Scan for the cell matching the given text and deliver its [X, Y] coordinate at center. 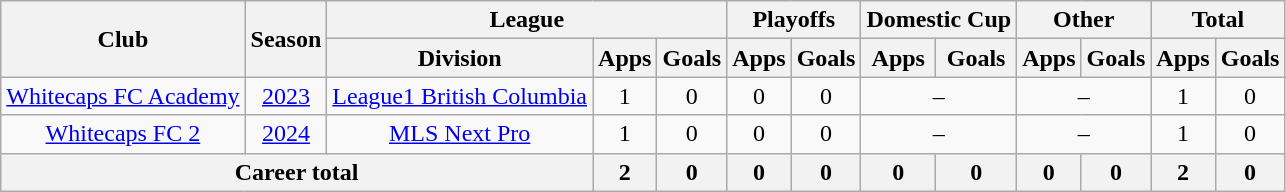
League [527, 20]
Division [460, 58]
Whitecaps FC 2 [123, 134]
League1 British Columbia [460, 96]
Other [1084, 20]
MLS Next Pro [460, 134]
2023 [286, 96]
Whitecaps FC Academy [123, 96]
Season [286, 39]
Domestic Cup [939, 20]
Career total [297, 172]
Total [1218, 20]
Playoffs [794, 20]
2024 [286, 134]
Club [123, 39]
